Determine the [X, Y] coordinate at the center of the cell enclosing the given text.  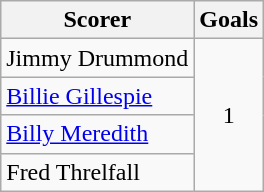
Billy Meredith [98, 134]
Scorer [98, 20]
1 [229, 115]
Goals [229, 20]
Fred Threlfall [98, 172]
Jimmy Drummond [98, 58]
Billie Gillespie [98, 96]
